Determine the [x, y] coordinate at the center of the cell enclosing the given text.  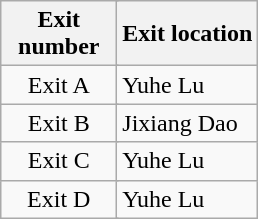
Exit B [59, 123]
Jixiang Dao [188, 123]
Exit D [59, 199]
Exit location [188, 34]
Exit A [59, 85]
Exit number [59, 34]
Exit C [59, 161]
